Identify which cell holds the provided text, then report its [X, Y] central coordinate. 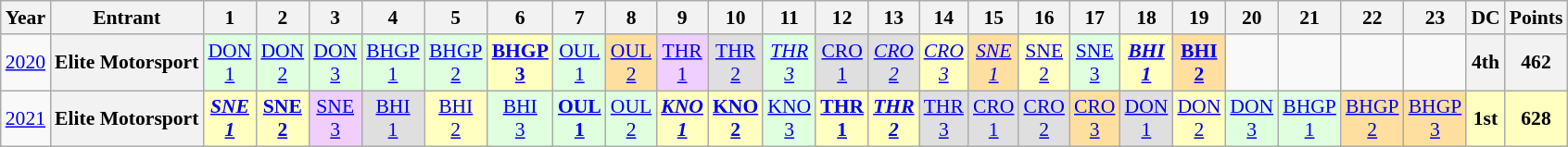
3 [335, 18]
6 [521, 18]
4 [393, 18]
Entrant [126, 18]
7 [580, 18]
462 [1536, 63]
14 [943, 18]
2 [282, 18]
BHI3 [521, 118]
19 [1199, 18]
9 [682, 18]
Year [26, 18]
5 [456, 18]
18 [1145, 18]
1st [1485, 118]
2021 [26, 118]
KNO2 [736, 118]
2020 [26, 63]
KNO3 [790, 118]
13 [893, 18]
Points [1536, 18]
1 [230, 18]
23 [1435, 18]
8 [631, 18]
15 [993, 18]
17 [1095, 18]
21 [1309, 18]
20 [1251, 18]
DC [1485, 18]
11 [790, 18]
12 [841, 18]
KNO1 [682, 118]
4th [1485, 63]
10 [736, 18]
16 [1043, 18]
22 [1372, 18]
628 [1536, 118]
